Pinpoint the cell where the given text exists, returning its (x, y) midpoint coordinate. 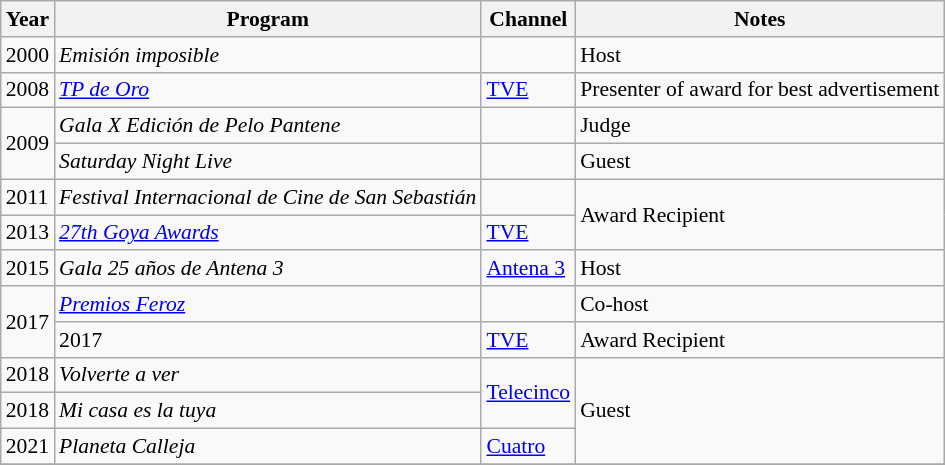
2021 (28, 447)
TP de Oro (268, 90)
Notes (760, 19)
Volverte a ver (268, 375)
Year (28, 19)
Emisión imposible (268, 55)
2009 (28, 144)
Co-host (760, 304)
Program (268, 19)
27th Goya Awards (268, 233)
Presenter of award for best advertisement (760, 90)
Planeta Calleja (268, 447)
Cuatro (528, 447)
Saturday Night Live (268, 162)
Judge (760, 126)
2013 (28, 233)
Channel (528, 19)
Antena 3 (528, 269)
Gala 25 años de Antena 3 (268, 269)
Premios Feroz (268, 304)
2015 (28, 269)
Gala X Edición de Pelo Pantene (268, 126)
Festival Internacional de Cine de San Sebastián (268, 197)
Mi casa es la tuya (268, 411)
Telecinco (528, 392)
2008 (28, 90)
2011 (28, 197)
2000 (28, 55)
